Return [X, Y] of the center of cell containing provided text 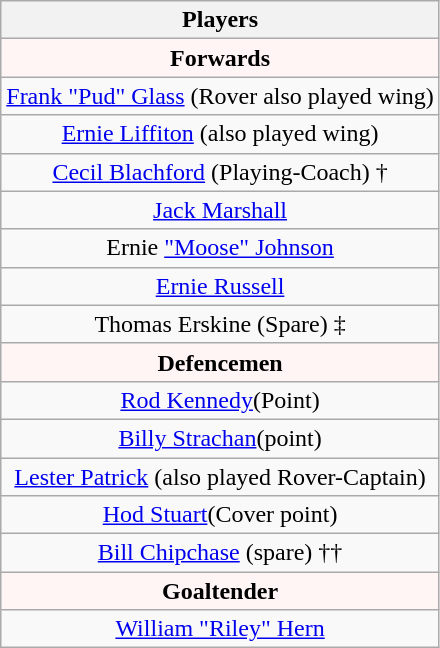
Rod Kennedy(Point) [220, 400]
Ernie Liffiton (also played wing) [220, 134]
Forwards [220, 58]
Jack Marshall [220, 210]
Frank "Pud" Glass (Rover also played wing) [220, 96]
Bill Chipchase (spare) †† [220, 553]
William "Riley" Hern [220, 629]
Defencemen [220, 362]
Cecil Blachford (Playing-Coach) † [220, 172]
Thomas Erskine (Spare) ‡ [220, 324]
Billy Strachan(point) [220, 438]
Hod Stuart(Cover point) [220, 515]
Players [220, 20]
Ernie "Moose" Johnson [220, 248]
Ernie Russell [220, 286]
Goaltender [220, 591]
Lester Patrick (also played Rover-Captain) [220, 477]
